Find where the given text appears and provide that cell's center as (x, y) coordinate. 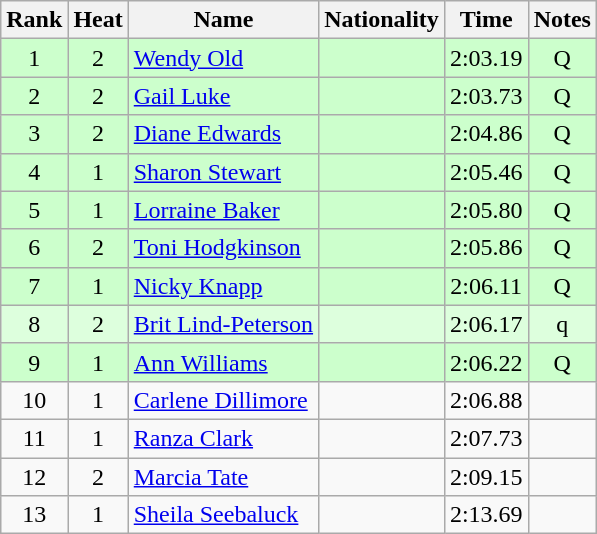
3 (34, 134)
Marcia Tate (223, 477)
2:04.86 (486, 134)
Carlene Dillimore (223, 400)
6 (34, 248)
4 (34, 172)
2:05.86 (486, 248)
8 (34, 324)
9 (34, 362)
2:13.69 (486, 515)
Gail Luke (223, 96)
Lorraine Baker (223, 210)
2:05.46 (486, 172)
Heat (98, 20)
Sharon Stewart (223, 172)
Brit Lind-Peterson (223, 324)
5 (34, 210)
2:06.11 (486, 286)
Ranza Clark (223, 438)
Time (486, 20)
2:05.80 (486, 210)
Name (223, 20)
Nicky Knapp (223, 286)
7 (34, 286)
13 (34, 515)
10 (34, 400)
2:03.19 (486, 58)
q (562, 324)
Notes (562, 20)
Wendy Old (223, 58)
Sheila Seebaluck (223, 515)
2:03.73 (486, 96)
12 (34, 477)
11 (34, 438)
2:06.17 (486, 324)
2:06.22 (486, 362)
2:09.15 (486, 477)
2:06.88 (486, 400)
Nationality (382, 20)
Diane Edwards (223, 134)
Toni Hodgkinson (223, 248)
Ann Williams (223, 362)
Rank (34, 20)
2:07.73 (486, 438)
